Extract the [x, y] coordinate from the center of the cell holding the provided text.  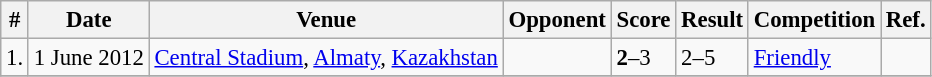
Venue [326, 20]
2–3 [644, 58]
Score [644, 20]
Ref. [905, 20]
Competition [814, 20]
Result [712, 20]
Central Stadium, Almaty, Kazakhstan [326, 58]
Friendly [814, 58]
2–5 [712, 58]
# [15, 20]
Date [88, 20]
1. [15, 58]
1 June 2012 [88, 58]
Opponent [557, 20]
